Search for the cell housing the specified text and yield its [X, Y] center coordinate. 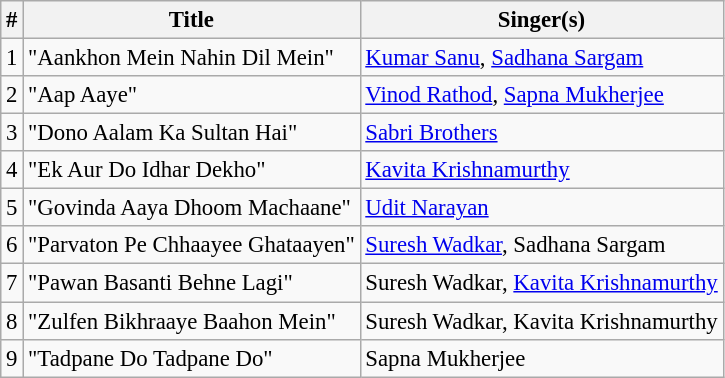
Vinod Rathod, Sapna Mukherjee [542, 95]
9 [12, 358]
3 [12, 133]
6 [12, 245]
4 [12, 170]
"Ek Aur Do Idhar Dekho" [192, 170]
Sapna Mukherjee [542, 358]
Sabri Brothers [542, 133]
# [12, 20]
"Aap Aaye" [192, 95]
"Pawan Basanti Behne Lagi" [192, 283]
5 [12, 208]
1 [12, 58]
Singer(s) [542, 20]
"Parvaton Pe Chhaayee Ghataayen" [192, 245]
"Aankhon Mein Nahin Dil Mein" [192, 58]
"Dono Aalam Ka Sultan Hai" [192, 133]
2 [12, 95]
Kumar Sanu, Sadhana Sargam [542, 58]
Udit Narayan [542, 208]
"Tadpane Do Tadpane Do" [192, 358]
Title [192, 20]
"Govinda Aaya Dhoom Machaane" [192, 208]
"Zulfen Bikhraaye Baahon Mein" [192, 321]
8 [12, 321]
Suresh Wadkar, Sadhana Sargam [542, 245]
7 [12, 283]
Kavita Krishnamurthy [542, 170]
